Search for the cell housing the specified text and yield its (X, Y) center coordinate. 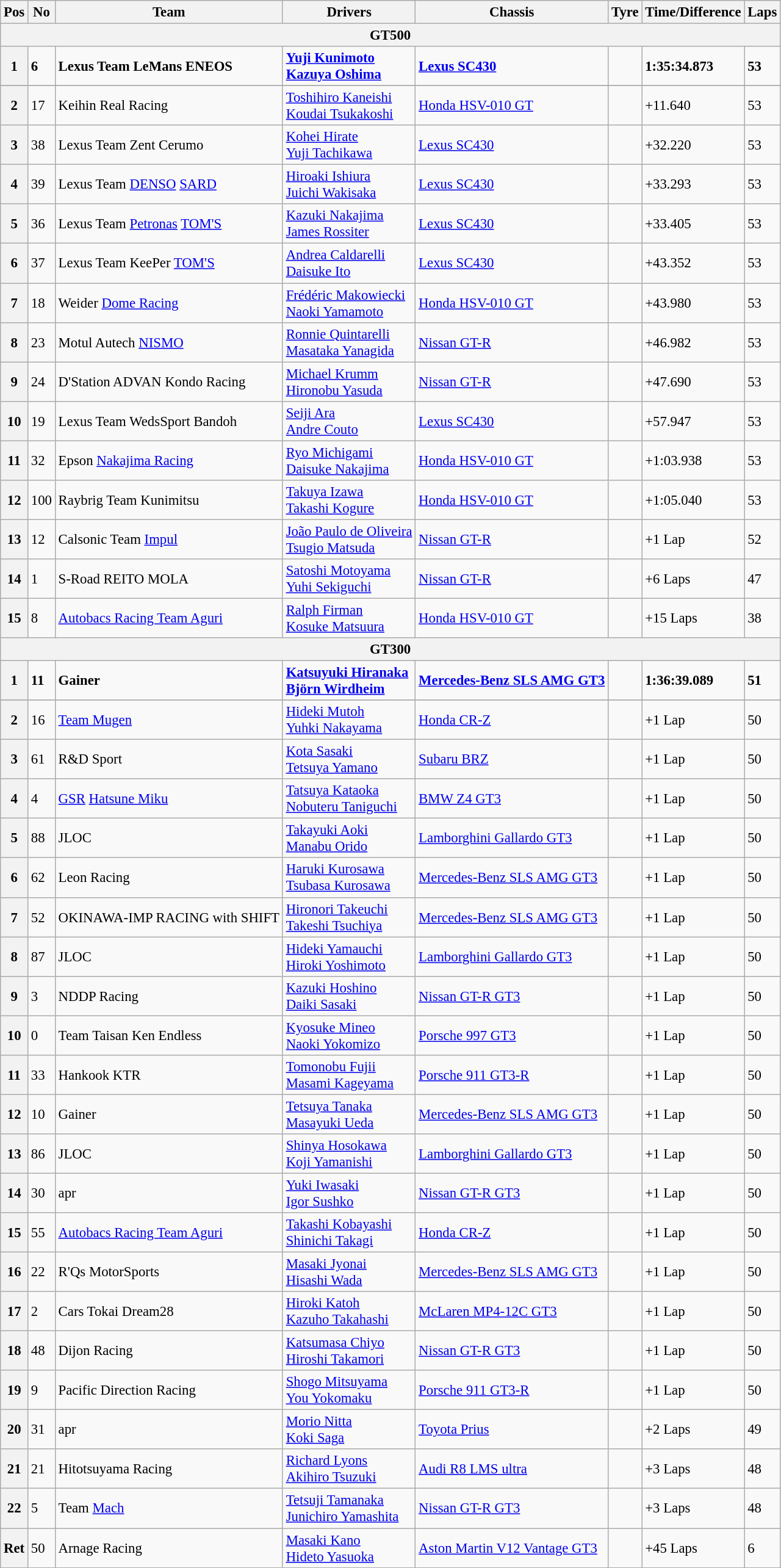
Dijon Racing (168, 1351)
No (41, 12)
Hideki Yamauchi Hiroki Yoshimoto (349, 957)
Kyosuke Mineo Naoki Yokomizo (349, 1035)
Morio Nitta Koki Saga (349, 1429)
Ronnie Quintarelli Masataka Yanagida (349, 342)
61 (41, 759)
20 (15, 1429)
GT500 (390, 35)
1:36:39.089 (693, 681)
Yuki Iwasaki Igor Sushko (349, 1193)
Tyre (625, 12)
Time/Difference (693, 12)
+1:05.040 (693, 500)
Hideki Mutoh Yuhki Nakayama (349, 720)
Andrea Caldarelli Daisuke Ito (349, 264)
Kota Sasaki Tetsuya Yamano (349, 759)
Cars Tokai Dream28 (168, 1311)
Hiroki Katoh Kazuho Takahashi (349, 1311)
Epson Nakajima Racing (168, 460)
Tomonobu Fujii Masami Kageyama (349, 1075)
Porsche 997 GT3 (512, 1035)
33 (41, 1075)
+1:03.938 (693, 460)
+11.640 (693, 106)
Satoshi Motoyama Yuhi Sekiguchi (349, 579)
+33.293 (693, 184)
Subaru BRZ (512, 759)
Tetsuya Tanaka Masayuki Ueda (349, 1115)
Michael Krumm Hironobu Yasuda (349, 382)
Hankook KTR (168, 1075)
Haruki Kurosawa Tsubasa Kurosawa (349, 878)
+6 Laps (693, 579)
+2 Laps (693, 1429)
R&D Sport (168, 759)
1:35:34.873 (693, 66)
McLaren MP4-12C GT3 (512, 1311)
+33.405 (693, 223)
32 (41, 460)
30 (41, 1193)
Lexus Team Petronas TOM'S (168, 223)
+15 Laps (693, 618)
Lexus Team Zent Cerumo (168, 145)
Seiji Ara Andre Couto (349, 421)
Masaki Kano Hideto Yasuoka (349, 1548)
Katsuyuki Hiranaka Björn Wirdheim (349, 681)
Lexus Team WedsSport Bandoh (168, 421)
João Paulo de Oliveira Tsugio Matsuda (349, 540)
+47.690 (693, 382)
86 (41, 1154)
BMW Z4 GT3 (512, 798)
Kazuki Hoshino Daiki Sasaki (349, 996)
D'Station ADVAN Kondo Racing (168, 382)
47 (763, 579)
Team Mach (168, 1509)
S-Road REITO MOLA (168, 579)
Raybrig Team Kunimitsu (168, 500)
Hiroaki Ishiura Juichi Wakisaka (349, 184)
Ryo Michigami Daisuke Nakajima (349, 460)
39 (41, 184)
+43.980 (693, 303)
Toshihiro Kaneishi Koudai Tsukakoshi (349, 106)
Arnage Racing (168, 1548)
55 (41, 1233)
Frédéric Makowiecki Naoki Yamamoto (349, 303)
Aston Martin V12 Vantage GT3 (512, 1548)
+46.982 (693, 342)
Team Mugen (168, 720)
Motul Autech NISMO (168, 342)
+43.352 (693, 264)
Leon Racing (168, 878)
Takashi Kobayashi Shinichi Takagi (349, 1233)
Audi R8 LMS ultra (512, 1469)
Weider Dome Racing (168, 303)
Team Taisan Ken Endless (168, 1035)
Katsumasa Chiyo Hiroshi Takamori (349, 1351)
100 (41, 500)
GSR Hatsune Miku (168, 798)
Ralph Firman Kosuke Matsuura (349, 618)
49 (763, 1429)
Shinya Hosokawa Koji Yamanishi (349, 1154)
Tetsuji Tamanaka Junichiro Yamashita (349, 1509)
Yuji Kunimoto Kazuya Oshima (349, 66)
87 (41, 957)
Hitotsuyama Racing (168, 1469)
31 (41, 1429)
62 (41, 878)
NDDP Racing (168, 996)
Tatsuya Kataoka Nobuteru Taniguchi (349, 798)
Takuya Izawa Takashi Kogure (349, 500)
OKINAWA-IMP RACING with SHIFT (168, 917)
Hironori Takeuchi Takeshi Tsuchiya (349, 917)
+57.947 (693, 421)
Chassis (512, 12)
Takayuki Aoki Manabu Orido (349, 839)
Toyota Prius (512, 1429)
+32.220 (693, 145)
88 (41, 839)
Keihin Real Racing (168, 106)
Kazuki Nakajima James Rossiter (349, 223)
Richard Lyons Akihiro Tsuzuki (349, 1469)
Lexus Team KeePer TOM'S (168, 264)
Masaki Jyonai Hisashi Wada (349, 1272)
Calsonic Team Impul (168, 540)
23 (41, 342)
Drivers (349, 12)
24 (41, 382)
Ret (15, 1548)
R'Qs MotorSports (168, 1272)
Lexus Team DENSO SARD (168, 184)
Kohei Hirate Yuji Tachikawa (349, 145)
36 (41, 223)
Lexus Team LeMans ENEOS (168, 66)
37 (41, 264)
Team (168, 12)
Pacific Direction Racing (168, 1390)
Shogo Mitsuyama You Yokomaku (349, 1390)
Laps (763, 12)
Pos (15, 12)
0 (41, 1035)
+45 Laps (693, 1548)
51 (763, 681)
GT300 (390, 649)
